Search for the cell housing the specified text and yield its [x, y] center coordinate. 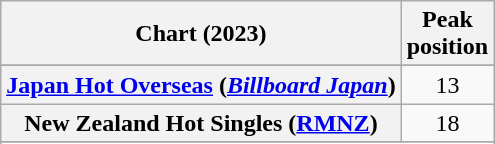
Japan Hot Overseas (Billboard Japan) [201, 85]
18 [447, 123]
Peakposition [447, 34]
Chart (2023) [201, 34]
13 [447, 85]
New Zealand Hot Singles (RMNZ) [201, 123]
